Determine the (x, y) coordinate at the center of the cell enclosing the given text.  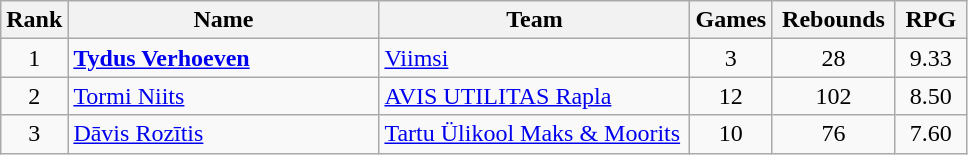
Team (534, 20)
102 (834, 96)
10 (731, 134)
9.33 (930, 58)
RPG (930, 20)
2 (34, 96)
Viimsi (534, 58)
28 (834, 58)
8.50 (930, 96)
Rebounds (834, 20)
12 (731, 96)
Dāvis Rozītis (224, 134)
AVIS UTILITAS Rapla (534, 96)
Tartu Ülikool Maks & Moorits (534, 134)
Tydus Verhoeven (224, 58)
76 (834, 134)
Tormi Niits (224, 96)
Games (731, 20)
Rank (34, 20)
7.60 (930, 134)
Name (224, 20)
1 (34, 58)
